Pinpoint the cell where the given text exists, returning its [X, Y] midpoint coordinate. 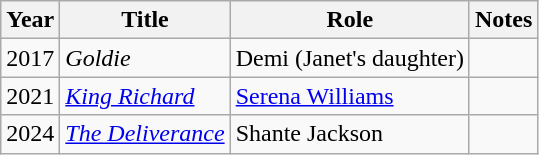
The Deliverance [145, 134]
Year [30, 20]
Demi (Janet's daughter) [350, 58]
2024 [30, 134]
Goldie [145, 58]
Notes [503, 20]
Role [350, 20]
2017 [30, 58]
Title [145, 20]
Serena Williams [350, 96]
2021 [30, 96]
Shante Jackson [350, 134]
King Richard [145, 96]
